For the text-containing cell, return its midpoint in [x, y] coordinate format. 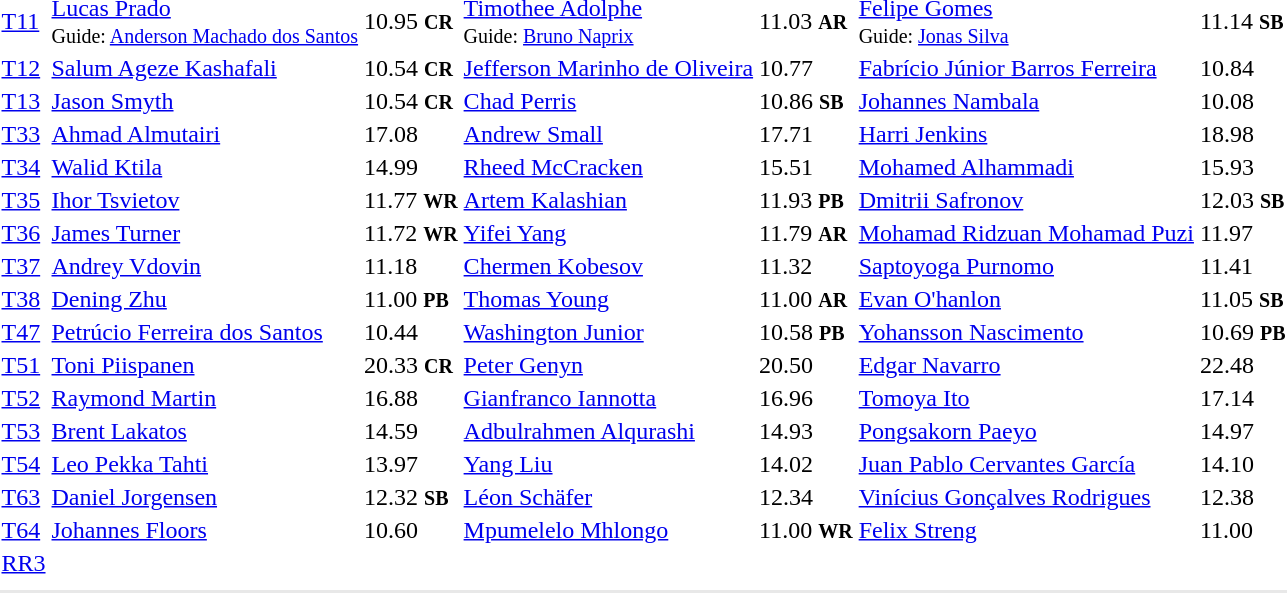
Johannes Floors [205, 530]
Vinícius Gonçalves Rodrigues [1026, 497]
T34 [24, 167]
14.93 [806, 431]
T64 [24, 530]
Daniel Jorgensen [205, 497]
Salum Ageze Kashafali [205, 68]
Pongsakorn Paeyo [1026, 431]
T53 [24, 431]
17.14 [1242, 398]
20.33 CR [412, 365]
22.48 [1242, 365]
11.93 PB [806, 200]
15.51 [806, 167]
14.59 [412, 431]
Edgar Navarro [1026, 365]
11.00 WR [806, 530]
10.58 PB [806, 332]
14.99 [412, 167]
10.84 [1242, 68]
T47 [24, 332]
Felix Streng [1026, 530]
Petrúcio Ferreira dos Santos [205, 332]
Jefferson Marinho de Oliveira [608, 68]
Juan Pablo Cervantes García [1026, 464]
Léon Schäfer [608, 497]
Saptoyoga Purnomo [1026, 266]
12.34 [806, 497]
T51 [24, 365]
17.71 [806, 134]
Rheed McCracken [608, 167]
11.05 SB [1242, 299]
T36 [24, 233]
Yang Liu [608, 464]
11.00 [1242, 530]
Andrew Small [608, 134]
T38 [24, 299]
14.10 [1242, 464]
Evan O'hanlon [1026, 299]
Yohansson Nascimento [1026, 332]
RR3 [24, 563]
Harri Jenkins [1026, 134]
11.79 AR [806, 233]
10.08 [1242, 101]
14.97 [1242, 431]
Toni Piispanen [205, 365]
Dening Zhu [205, 299]
T37 [24, 266]
Johannes Nambala [1026, 101]
Mohamed Alhammadi [1026, 167]
10.69 PB [1242, 332]
Artem Kalashian [608, 200]
Walid Ktila [205, 167]
10.44 [412, 332]
11.72 WR [412, 233]
Leo Pekka Tahti [205, 464]
11.77 WR [412, 200]
Raymond Martin [205, 398]
10.60 [412, 530]
T35 [24, 200]
12.32 SB [412, 497]
16.88 [412, 398]
Adbulrahmen Alqurashi [608, 431]
12.03 SB [1242, 200]
T33 [24, 134]
11.00 PB [412, 299]
T12 [24, 68]
10.77 [806, 68]
Ahmad Almutairi [205, 134]
16.96 [806, 398]
17.08 [412, 134]
Andrey Vdovin [205, 266]
Chad Perris [608, 101]
11.32 [806, 266]
20.50 [806, 365]
Fabrício Júnior Barros Ferreira [1026, 68]
Ihor Tsvietov [205, 200]
Brent Lakatos [205, 431]
10.86 SB [806, 101]
11.18 [412, 266]
T13 [24, 101]
James Turner [205, 233]
Tomoya Ito [1026, 398]
11.97 [1242, 233]
Gianfranco Iannotta [608, 398]
13.97 [412, 464]
11.41 [1242, 266]
Mpumelelo Mhlongo [608, 530]
T63 [24, 497]
Jason Smyth [205, 101]
Peter Genyn [608, 365]
T52 [24, 398]
Chermen Kobesov [608, 266]
15.93 [1242, 167]
Mohamad Ridzuan Mohamad Puzi [1026, 233]
12.38 [1242, 497]
14.02 [806, 464]
Yifei Yang [608, 233]
Washington Junior [608, 332]
Thomas Young [608, 299]
18.98 [1242, 134]
Dmitrii Safronov [1026, 200]
T54 [24, 464]
11.00 AR [806, 299]
